For the text-containing cell, return its midpoint in [X, Y] coordinate format. 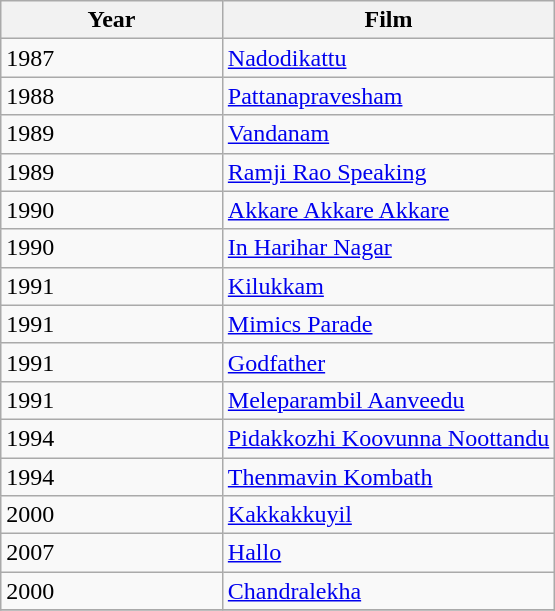
Film [388, 20]
Nadodikattu [388, 58]
In Harihar Nagar [388, 248]
1987 [112, 58]
Year [112, 20]
Godfather [388, 362]
Akkare Akkare Akkare [388, 210]
Thenmavin Kombath [388, 477]
Ramji Rao Speaking [388, 172]
Chandralekha [388, 591]
Kilukkam [388, 286]
Mimics Parade [388, 324]
Meleparambil Aanveedu [388, 400]
Kakkakkuyil [388, 515]
Vandanam [388, 134]
1988 [112, 96]
Hallo [388, 553]
Pattanapravesham [388, 96]
2007 [112, 553]
Pidakkozhi Koovunna Noottandu [388, 438]
